Determine the (X, Y) coordinate at the center of the cell enclosing the given text.  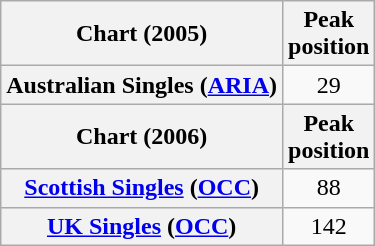
Chart (2005) (142, 34)
Scottish Singles (OCC) (142, 188)
88 (329, 188)
Australian Singles (ARIA) (142, 85)
29 (329, 85)
Chart (2006) (142, 136)
UK Singles (OCC) (142, 226)
142 (329, 226)
